From the cell containing the given text, extract its center point as [X, Y] coordinate. 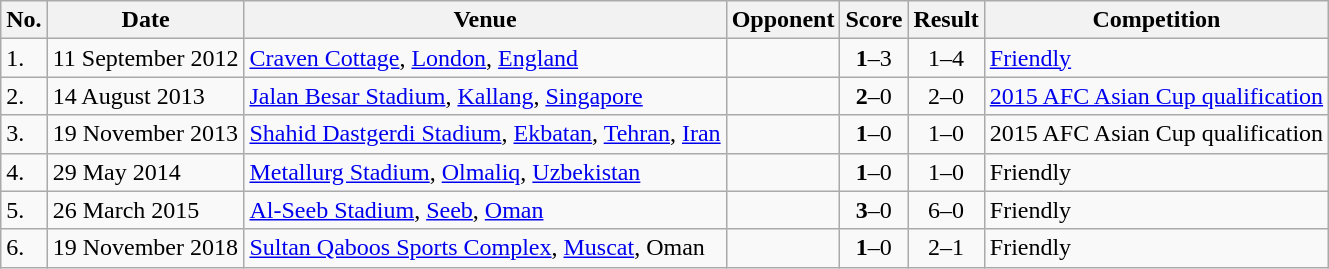
Score [874, 20]
Craven Cottage, London, England [485, 58]
6–0 [946, 210]
5. [24, 210]
19 November 2018 [146, 248]
19 November 2013 [146, 134]
No. [24, 20]
Metallurg Stadium, Olmaliq, Uzbekistan [485, 172]
1. [24, 58]
Date [146, 20]
Opponent [783, 20]
3. [24, 134]
Venue [485, 20]
Al-Seeb Stadium, Seeb, Oman [485, 210]
1–4 [946, 58]
2–1 [946, 248]
Shahid Dastgerdi Stadium, Ekbatan, Tehran, Iran [485, 134]
11 September 2012 [146, 58]
26 March 2015 [146, 210]
3–0 [874, 210]
Sultan Qaboos Sports Complex, Muscat, Oman [485, 248]
4. [24, 172]
6. [24, 248]
Result [946, 20]
1–3 [874, 58]
2. [24, 96]
Competition [1156, 20]
Jalan Besar Stadium, Kallang, Singapore [485, 96]
14 August 2013 [146, 96]
29 May 2014 [146, 172]
